Identify which cell holds the provided text, then report its (x, y) central coordinate. 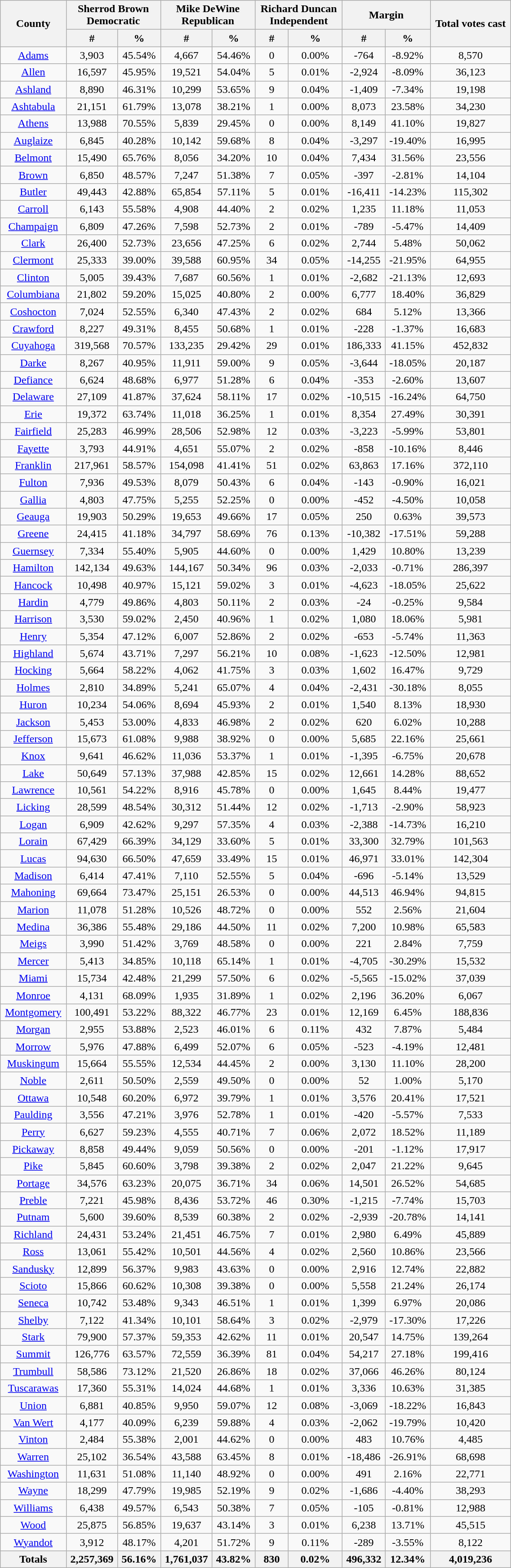
46 (272, 1200)
79,900 (92, 1337)
57.11% (234, 192)
8,436 (186, 1200)
54,685 (471, 1183)
2,072 (364, 1132)
Total votes cast (471, 23)
19,521 (186, 72)
188,836 (471, 1012)
Sandusky (33, 1268)
-30.29% (408, 961)
43.14% (234, 1525)
Allen (33, 72)
10,101 (186, 1320)
6.45% (408, 1012)
51.38% (234, 175)
0.30% (315, 1200)
53.65% (234, 89)
-0.81% (408, 1508)
Champaign (33, 226)
45.54% (139, 55)
36,123 (471, 72)
-4,623 (364, 585)
13,529 (471, 876)
26,174 (471, 1286)
2,810 (92, 687)
Madison (33, 876)
8,055 (471, 687)
4,651 (186, 448)
Licking (33, 807)
40.85% (139, 1405)
31,385 (471, 1388)
8.44% (408, 790)
56.85% (139, 1525)
66.50% (139, 859)
46.01% (234, 1029)
1,429 (364, 551)
23,566 (471, 1251)
Greene (33, 534)
47.41% (139, 876)
Delaware (33, 397)
49.50% (234, 1081)
Medina (33, 927)
36.25% (234, 414)
72,559 (186, 1354)
44.60% (234, 551)
5,354 (92, 636)
2.16% (408, 1474)
52.78% (234, 1115)
43.63% (234, 1268)
24,431 (92, 1234)
27.49% (408, 414)
Jackson (33, 722)
7,687 (186, 277)
1,602 (364, 670)
65.14% (234, 961)
Cuyahoga (33, 346)
43,588 (186, 1457)
25,333 (92, 260)
7,297 (186, 653)
39.43% (139, 277)
57.50% (234, 978)
70.55% (139, 123)
Fayette (33, 448)
12,899 (92, 1268)
49.63% (139, 568)
40.28% (139, 141)
4,555 (186, 1132)
Jefferson (33, 739)
60.20% (139, 1098)
-20.78% (408, 1217)
16,210 (471, 824)
51.08% (139, 1474)
8,056 (186, 158)
38.21% (234, 106)
-5,565 (364, 978)
34,576 (92, 1183)
16,995 (471, 141)
55.07% (234, 448)
-2,979 (364, 1320)
Ashland (33, 89)
12,169 (364, 1012)
11,363 (471, 636)
100,491 (92, 1012)
-2,924 (364, 72)
9,584 (471, 602)
58.69% (234, 534)
65,583 (471, 927)
7,533 (471, 1115)
-2,431 (364, 687)
Lucas (33, 859)
12.74% (408, 1268)
10,501 (186, 1251)
49.53% (139, 482)
67,429 (92, 841)
47,659 (186, 859)
18 (272, 1371)
44,513 (364, 893)
4,177 (92, 1423)
2,001 (186, 1440)
-3,069 (364, 1405)
6,972 (186, 1098)
6,850 (92, 175)
Holmes (33, 687)
81 (272, 1354)
33.49% (234, 859)
2.84% (408, 944)
1,540 (364, 705)
3,793 (92, 448)
43.82% (234, 1559)
37,066 (364, 1371)
24,415 (92, 534)
-1,623 (364, 653)
Darke (33, 363)
63,863 (364, 465)
Lorain (33, 841)
41.15% (408, 346)
11,036 (186, 756)
Preble (33, 1200)
46.99% (139, 431)
Guernsey (33, 551)
14.75% (408, 1337)
55.31% (139, 1388)
496,332 (364, 1559)
50.68% (234, 329)
12.34% (408, 1559)
36,829 (471, 295)
11,018 (186, 414)
-0.90% (408, 482)
6.97% (408, 1303)
28,599 (92, 807)
12,693 (471, 277)
48.92% (234, 1474)
10,308 (186, 1286)
20,075 (186, 1183)
-353 (364, 380)
46.26% (408, 1371)
12,534 (186, 1064)
Vinton (33, 1440)
52 (364, 1081)
-24 (364, 602)
-2,388 (364, 824)
-1,395 (364, 756)
4,062 (186, 670)
10,234 (92, 705)
73.47% (139, 893)
3,990 (92, 944)
9,988 (186, 739)
33,300 (364, 841)
1,399 (364, 1303)
-4.19% (408, 1047)
16,021 (471, 482)
40.97% (139, 585)
6,627 (92, 1132)
-10.16% (408, 448)
20,086 (471, 1303)
-5.47% (408, 226)
34,129 (186, 841)
250 (364, 517)
14.28% (408, 773)
-15.02% (408, 978)
3,798 (186, 1166)
21.22% (408, 1166)
17.16% (408, 465)
54,217 (364, 1354)
Summit (33, 1354)
-18,486 (364, 1457)
49,443 (92, 192)
14,024 (186, 1388)
55.48% (139, 927)
23 (272, 1012)
42.85% (234, 773)
6,909 (92, 824)
8,149 (364, 123)
60.62% (139, 1286)
59.07% (234, 1405)
15,532 (471, 961)
-1,215 (364, 1200)
199,416 (471, 1354)
47.75% (139, 500)
8,267 (92, 363)
5,170 (471, 1081)
2,744 (364, 243)
Mercer (33, 961)
221 (364, 944)
88,322 (186, 1012)
68.09% (139, 995)
10.76% (408, 1440)
33.60% (234, 841)
Morrow (33, 1047)
Miami (33, 978)
-696 (364, 876)
55.40% (139, 551)
58.64% (234, 1320)
372,110 (471, 465)
5,976 (92, 1047)
830 (272, 1559)
2,196 (364, 995)
-12.50% (408, 653)
25,283 (92, 431)
4,779 (92, 602)
63.45% (234, 1457)
Defiance (33, 380)
50.43% (234, 482)
48.57% (139, 175)
52.86% (234, 636)
59.00% (234, 363)
40.09% (139, 1423)
6,845 (92, 141)
5,255 (186, 500)
13.71% (408, 1525)
36.54% (139, 1457)
14,501 (364, 1183)
Trumbull (33, 1371)
-2.60% (408, 380)
483 (364, 1440)
Noble (33, 1081)
4,131 (92, 995)
54.06% (139, 705)
6,414 (92, 876)
34,230 (471, 106)
286,397 (471, 568)
Marion (33, 910)
11,911 (186, 363)
14,141 (471, 1217)
50.38% (234, 1508)
3,912 (92, 1542)
57.35% (234, 824)
49.31% (139, 329)
51.72% (234, 1542)
41.10% (408, 123)
-3,644 (364, 363)
684 (364, 312)
80,124 (471, 1371)
29.45% (234, 123)
Putnam (33, 1217)
29 (272, 346)
-858 (364, 448)
47.79% (139, 1491)
21,299 (186, 978)
-10,515 (364, 397)
11,140 (186, 1474)
30,391 (471, 414)
9,729 (471, 670)
-452 (364, 500)
Hamilton (33, 568)
61.08% (139, 739)
10,548 (92, 1098)
20,678 (471, 756)
54.46% (234, 55)
-420 (364, 1115)
-3,223 (364, 431)
15,490 (92, 158)
-26.91% (408, 1457)
13,607 (471, 380)
1,761,037 (186, 1559)
58.22% (139, 670)
39.60% (139, 1217)
7.87% (408, 1029)
2,980 (364, 1234)
76 (272, 534)
5,600 (92, 1217)
Muskingum (33, 1064)
5,664 (92, 670)
9,983 (186, 1268)
52.25% (234, 500)
46.98% (234, 722)
53.37% (234, 756)
6,499 (186, 1047)
41.34% (139, 1320)
9,059 (186, 1149)
Ashtabula (33, 106)
Lawrence (33, 790)
19,653 (186, 517)
46,971 (364, 859)
-0.71% (408, 568)
10,561 (92, 790)
21.24% (408, 1286)
Seneca (33, 1303)
42.48% (139, 978)
-764 (364, 55)
15,664 (92, 1064)
12,661 (364, 773)
47.88% (139, 1047)
-228 (364, 329)
7,221 (92, 1200)
23,556 (471, 158)
18,930 (471, 705)
65,854 (186, 192)
Portage (33, 1183)
13,078 (186, 106)
5,241 (186, 687)
Butler (33, 192)
9,950 (186, 1405)
46.94% (408, 893)
63.74% (139, 414)
13,988 (92, 123)
50.50% (139, 1081)
53,801 (471, 431)
23.58% (408, 106)
8,570 (471, 55)
55.58% (139, 209)
40.96% (234, 619)
19,477 (471, 790)
3,976 (186, 1115)
26,400 (92, 243)
15,025 (186, 295)
6,543 (186, 1508)
58.11% (234, 397)
53.72% (234, 1200)
10,142 (186, 141)
45.93% (234, 705)
7,122 (92, 1320)
6,809 (92, 226)
53.48% (139, 1303)
51.44% (234, 807)
18.52% (408, 1132)
65.07% (234, 687)
47.25% (234, 243)
-17.51% (408, 534)
16.47% (408, 670)
25,151 (186, 893)
2,047 (364, 1166)
22.16% (408, 739)
45,515 (471, 1525)
-14,255 (364, 260)
54.22% (139, 790)
56.37% (139, 1268)
-397 (364, 175)
11,189 (471, 1132)
41.87% (139, 397)
47.43% (234, 312)
-4.40% (408, 1491)
34,797 (186, 534)
Hardin (33, 602)
36.39% (234, 1354)
Ottawa (33, 1098)
-1,409 (364, 89)
45,889 (471, 1234)
Geauga (33, 517)
5.48% (408, 243)
9,343 (186, 1303)
15,734 (92, 978)
49.86% (139, 602)
Franklin (33, 465)
47.21% (139, 1115)
52.19% (234, 1491)
49.57% (139, 1508)
58.57% (139, 465)
-5.74% (408, 636)
53.24% (139, 1234)
2,450 (186, 619)
48.68% (139, 380)
94,630 (92, 859)
Harrison (33, 619)
6.02% (408, 722)
49.66% (234, 517)
Morgan (33, 1029)
60.60% (139, 1166)
6,239 (186, 1423)
6,340 (186, 312)
16,683 (471, 329)
-7.74% (408, 1200)
Huron (33, 705)
-5.57% (408, 1115)
-19.79% (408, 1423)
50,062 (471, 243)
15,866 (92, 1286)
-2.90% (408, 807)
2,559 (186, 1081)
1,080 (364, 619)
44.91% (139, 448)
34.89% (139, 687)
Highland (33, 653)
46.31% (139, 89)
5,685 (364, 739)
30,312 (186, 807)
Coshocton (33, 312)
139,264 (471, 1337)
21,151 (92, 106)
4,485 (471, 1440)
11,631 (92, 1474)
28,506 (186, 431)
5,839 (186, 123)
Fulton (33, 482)
Belmont (33, 158)
46.62% (139, 756)
Margin (387, 15)
5,845 (92, 1166)
Williams (33, 1508)
44.56% (234, 1251)
36,386 (92, 927)
50,649 (92, 773)
Hancock (33, 585)
18,299 (92, 1491)
36.71% (234, 1183)
61.79% (139, 106)
6,143 (92, 209)
31.89% (234, 995)
Lake (33, 773)
20.41% (408, 1098)
70.57% (139, 346)
27.18% (408, 1354)
10.86% (408, 1251)
50.56% (234, 1149)
Richland (33, 1234)
51 (272, 465)
5,905 (186, 551)
6,007 (186, 636)
11,078 (92, 910)
186,333 (364, 346)
8,890 (92, 89)
452,832 (471, 346)
-10,382 (364, 534)
15,121 (186, 585)
-21.13% (408, 277)
Wood (33, 1525)
1,645 (364, 790)
7,200 (364, 927)
60.38% (234, 1217)
-1,713 (364, 807)
40.95% (139, 363)
-7.34% (408, 89)
54.04% (234, 72)
46.77% (234, 1012)
10,288 (471, 722)
Shelby (33, 1320)
55.38% (139, 1440)
39,573 (471, 517)
-1,686 (364, 1491)
20,547 (364, 1337)
50.34% (234, 568)
Gallia (33, 500)
-523 (364, 1047)
Mahoning (33, 893)
154,098 (186, 465)
48.58% (234, 944)
7,024 (92, 312)
6,067 (471, 995)
60.95% (234, 260)
16,843 (471, 1405)
14,104 (471, 175)
4,667 (186, 55)
Richard Duncan Independent (299, 15)
3,530 (92, 619)
8,858 (92, 1149)
7,110 (186, 876)
2,560 (364, 1251)
14,409 (471, 226)
Henry (33, 636)
11.18% (408, 209)
1,235 (364, 209)
88,652 (471, 773)
8,079 (186, 482)
Meigs (33, 944)
10.63% (408, 1388)
6.49% (408, 1234)
60.56% (234, 277)
3,556 (92, 1115)
3,336 (364, 1388)
Clermont (33, 260)
2,916 (364, 1268)
21,451 (186, 1234)
56.21% (234, 653)
2,611 (92, 1081)
10,058 (471, 500)
7,334 (92, 551)
31.56% (408, 158)
34.20% (234, 158)
-3.55% (408, 1542)
6,881 (92, 1405)
52.98% (234, 431)
18.40% (408, 295)
5,484 (471, 1029)
Monroe (33, 995)
Washington (33, 1474)
64,955 (471, 260)
-2,033 (364, 568)
59.68% (234, 141)
58,923 (471, 807)
8,122 (471, 1542)
115,302 (471, 192)
7,598 (186, 226)
43.71% (139, 653)
2,955 (92, 1029)
8,455 (186, 329)
15,673 (92, 739)
11.10% (408, 1064)
-2,939 (364, 1217)
53.00% (139, 722)
5,453 (92, 722)
12,988 (471, 1508)
17,917 (471, 1149)
13,366 (471, 312)
-201 (364, 1149)
47.12% (139, 636)
22,771 (471, 1474)
3,903 (92, 55)
45.78% (234, 790)
Erie (33, 414)
142,134 (92, 568)
0.13% (315, 534)
37,988 (186, 773)
21,604 (471, 910)
59.20% (139, 295)
Tuscarawas (33, 1388)
19,372 (92, 414)
16,597 (92, 72)
27,109 (92, 397)
41.41% (234, 465)
26.86% (234, 1371)
Pickaway (33, 1149)
15,703 (471, 1200)
7,936 (92, 482)
46.75% (234, 1234)
Clark (33, 243)
-16.24% (408, 397)
48.17% (139, 1542)
55.55% (139, 1064)
55.42% (139, 1251)
10,420 (471, 1423)
10,526 (186, 910)
-8.09% (408, 72)
19,827 (471, 123)
-1.12% (408, 1149)
-4.50% (408, 500)
20,187 (471, 363)
19,985 (186, 1491)
Carroll (33, 209)
-0.25% (408, 602)
33.01% (408, 859)
8.13% (408, 705)
Knox (33, 756)
66.39% (139, 841)
7,434 (364, 158)
37,039 (471, 978)
9,297 (186, 824)
-105 (364, 1508)
10,118 (186, 961)
4,019,236 (471, 1559)
48.72% (234, 910)
38,293 (471, 1491)
-2,682 (364, 277)
37,624 (186, 397)
51.42% (139, 944)
59,288 (471, 534)
13,239 (471, 551)
39,588 (186, 260)
21,802 (92, 295)
44.40% (234, 209)
6,438 (92, 1508)
Logan (33, 824)
6,977 (186, 380)
Crawford (33, 329)
50.29% (139, 517)
6,624 (92, 380)
53.22% (139, 1012)
65.76% (139, 158)
5,674 (92, 653)
-8.92% (408, 55)
-5.14% (408, 876)
-653 (364, 636)
Union (33, 1405)
68,698 (471, 1457)
Van Wert (33, 1423)
18.06% (408, 619)
19,637 (186, 1525)
552 (364, 910)
10.98% (408, 927)
64,750 (471, 397)
8,446 (471, 448)
21,520 (186, 1371)
29.42% (234, 346)
39.79% (234, 1098)
9,645 (471, 1166)
36.20% (408, 995)
3,769 (186, 944)
-30.18% (408, 687)
8,539 (186, 1217)
73.12% (139, 1371)
Wyandot (33, 1542)
Ross (33, 1251)
58,586 (92, 1371)
10.80% (408, 551)
2.56% (408, 910)
25,102 (92, 1457)
9,641 (92, 756)
Paulding (33, 1115)
41.18% (139, 534)
-2,062 (364, 1423)
25,875 (92, 1525)
-6.75% (408, 756)
217,961 (92, 465)
59,353 (186, 1337)
42.88% (139, 192)
Montgomery (33, 1012)
Perry (33, 1132)
39.00% (139, 260)
County (33, 23)
-14.73% (408, 824)
3,576 (364, 1098)
50.11% (234, 602)
Auglaize (33, 141)
53.88% (139, 1029)
7,759 (471, 944)
57.13% (139, 773)
Stark (33, 1337)
45.95% (139, 72)
6,238 (364, 1525)
432 (364, 1029)
Sherrod BrownDemocratic (113, 15)
8,694 (186, 705)
7,247 (186, 175)
46.51% (234, 1303)
59.23% (139, 1132)
133,235 (186, 346)
2,523 (186, 1029)
Warren (33, 1457)
38.92% (234, 739)
32.79% (408, 841)
-18.22% (408, 1405)
3,130 (364, 1064)
101,563 (471, 841)
69,664 (92, 893)
48.54% (139, 807)
10,742 (92, 1303)
-3,297 (364, 141)
5,558 (364, 1286)
2,484 (92, 1440)
26.52% (408, 1183)
44.50% (234, 927)
59.88% (234, 1423)
491 (364, 1474)
25,661 (471, 739)
11,053 (471, 209)
4,833 (186, 722)
-1.37% (408, 329)
17,521 (471, 1098)
63.23% (139, 1183)
Pike (33, 1166)
-16,411 (364, 192)
40.80% (234, 295)
Clinton (33, 277)
4,908 (186, 209)
94,815 (471, 893)
Athens (33, 123)
142,304 (471, 859)
10,299 (186, 89)
-14.23% (408, 192)
1,935 (186, 995)
5,005 (92, 277)
25,622 (471, 585)
2,257,369 (92, 1559)
Scioto (33, 1286)
5,981 (471, 619)
63.57% (139, 1354)
8,073 (364, 106)
45.98% (139, 1200)
12,481 (471, 1047)
26.53% (234, 893)
96 (272, 568)
-289 (364, 1542)
22,882 (471, 1268)
126,776 (92, 1354)
-4,705 (364, 961)
8,227 (92, 329)
8,916 (186, 790)
1.00% (408, 1081)
44.68% (234, 1388)
17,360 (92, 1388)
12,981 (471, 653)
52.07% (234, 1047)
-19.40% (408, 141)
23,656 (186, 243)
49.44% (139, 1149)
-2.81% (408, 175)
Totals (33, 1559)
5,413 (92, 961)
28,200 (471, 1064)
34.85% (139, 961)
Hocking (33, 670)
4,201 (186, 1542)
-789 (364, 226)
-143 (364, 482)
-5.99% (408, 431)
8,354 (364, 414)
17,226 (471, 1320)
44.62% (234, 1440)
Fairfield (33, 431)
29,186 (186, 927)
47.26% (139, 226)
57.37% (139, 1337)
41.75% (234, 670)
Adams (33, 55)
Columbiana (33, 295)
Mike DeWineRepublican (208, 15)
40.71% (234, 1132)
10,498 (92, 585)
19,198 (471, 89)
-17.30% (408, 1320)
0.63% (408, 517)
13,061 (92, 1251)
319,568 (92, 346)
Wayne (33, 1491)
620 (364, 722)
144,167 (186, 568)
56.16% (139, 1559)
-21.95% (408, 260)
19,903 (92, 517)
44.45% (234, 1064)
Brown (33, 175)
6,777 (364, 295)
5.12% (408, 312)
